Pinpoint the cell where the given text exists, returning its (x, y) midpoint coordinate. 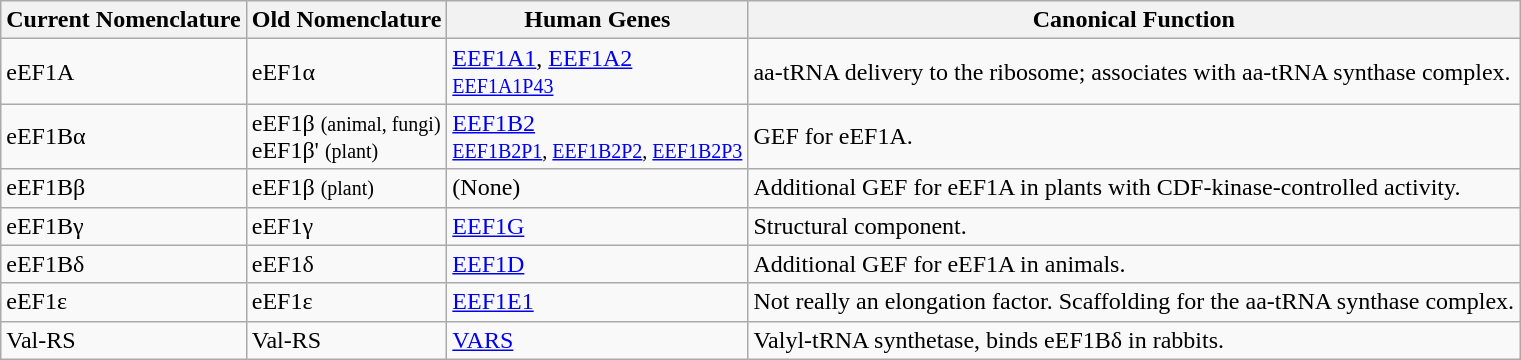
eEF1A (124, 72)
(None) (598, 188)
Additional GEF for eEF1A in plants with CDF-kinase-controlled activity. (1134, 188)
Not really an elongation factor. Scaffolding for the aa-tRNA synthase complex. (1134, 302)
eEF1Bβ (124, 188)
eEF1Bα (124, 136)
VARS (598, 340)
GEF for eEF1A. (1134, 136)
EEF1D (598, 264)
aa-tRNA delivery to the ribosome; associates with aa-tRNA synthase complex. (1134, 72)
Old Nomenclature (346, 20)
EEF1B2EEF1B2P1, EEF1B2P2, EEF1B2P3 (598, 136)
eEF1δ (346, 264)
eEF1β (plant) (346, 188)
Additional GEF for eEF1A in animals. (1134, 264)
Valyl-tRNA synthetase, binds eEF1Bδ in rabbits. (1134, 340)
EEF1A1, EEF1A2EEF1A1P43 (598, 72)
EEF1G (598, 226)
EEF1E1 (598, 302)
eEF1β (animal, fungi)eEF1β' (plant) (346, 136)
eEF1Bδ (124, 264)
Current Nomenclature (124, 20)
eEF1α (346, 72)
eEF1Bγ (124, 226)
Human Genes (598, 20)
Canonical Function (1134, 20)
Structural component. (1134, 226)
eEF1γ (346, 226)
